Provide the [X, Y] coordinate of the cell's center where the given text is located.  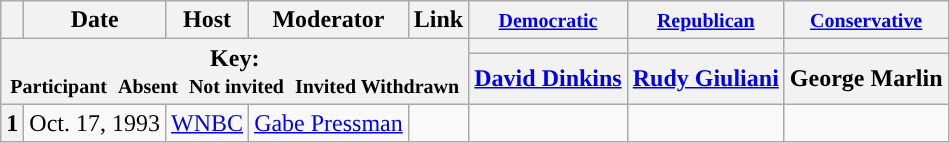
Key: Participant Absent Not invited Invited Withdrawn [235, 72]
Moderator [329, 20]
George Marlin [866, 78]
Date [95, 20]
Link [438, 20]
Host [208, 20]
Democratic [548, 20]
1 [12, 123]
Gabe Pressman [329, 123]
WNBC [208, 123]
Conservative [866, 20]
Republican [706, 20]
Rudy Giuliani [706, 78]
David Dinkins [548, 78]
Oct. 17, 1993 [95, 123]
